For the text-containing cell, return its midpoint in [X, Y] coordinate format. 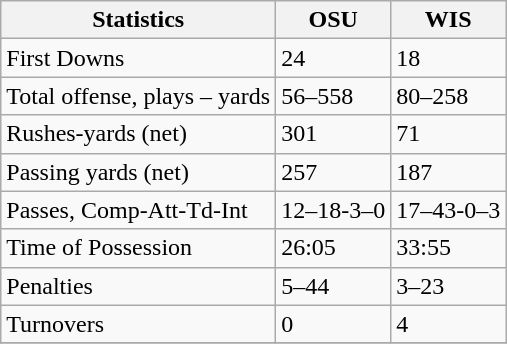
71 [448, 134]
257 [334, 172]
Passes, Comp-Att-Td-Int [138, 210]
187 [448, 172]
24 [334, 58]
26:05 [334, 248]
Total offense, plays – yards [138, 96]
Time of Possession [138, 248]
OSU [334, 20]
56–558 [334, 96]
80–258 [448, 96]
Penalties [138, 286]
First Downs [138, 58]
Passing yards (net) [138, 172]
33:55 [448, 248]
301 [334, 134]
0 [334, 324]
5–44 [334, 286]
3–23 [448, 286]
17–43-0–3 [448, 210]
12–18-3–0 [334, 210]
WIS [448, 20]
18 [448, 58]
Statistics [138, 20]
4 [448, 324]
Turnovers [138, 324]
Rushes-yards (net) [138, 134]
